Capture the cell that displays the provided text and extract its (x, y) central coordinate. 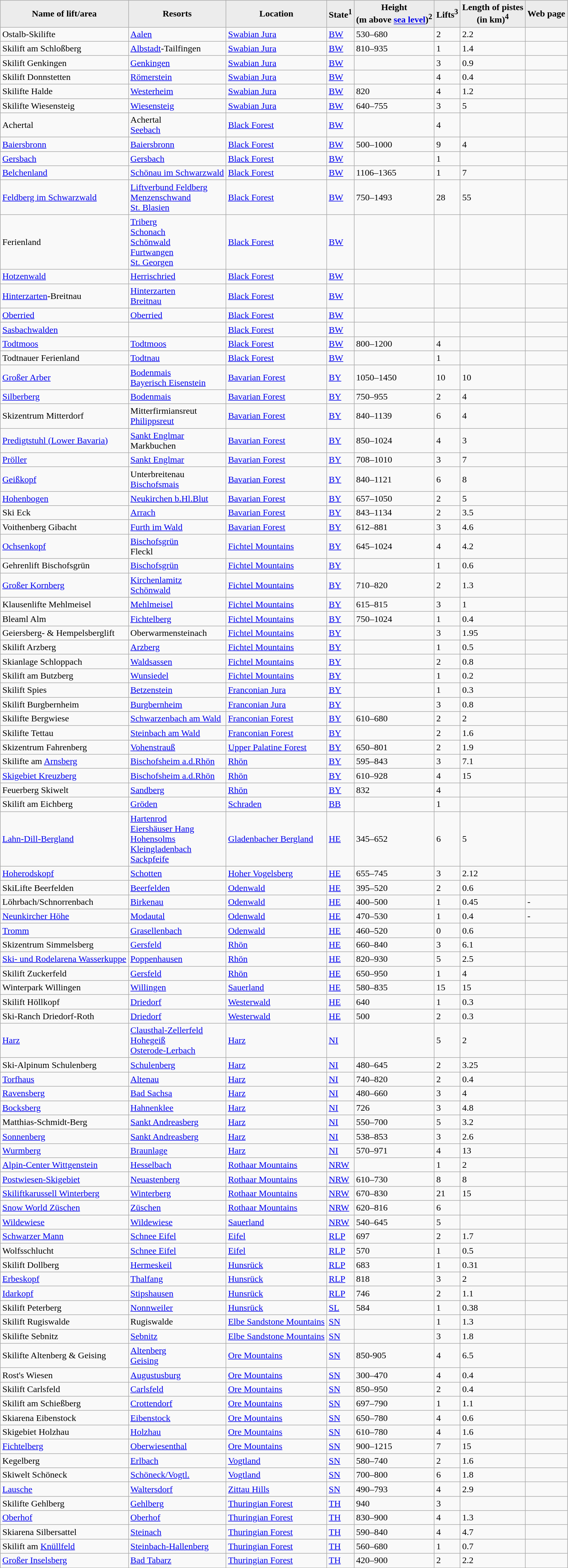
620–816 (394, 1208)
480–660 (394, 1093)
Nonnweiler (177, 1308)
BB (341, 804)
940 (394, 1503)
Skianlage Schloppach (65, 661)
Skizentrum Fahrenberg (65, 747)
HartenrodEiershäuser HangHohensolmsKleingladenbachSackpfeife (177, 839)
Bocksberg (65, 1108)
Albstadt-Tailfingen (177, 48)
Skilift am Schloßberg (65, 48)
800–1200 (394, 344)
Winterberg (177, 1193)
Ochsenkopf (65, 546)
6.5 (493, 1356)
2.12 (493, 873)
0.9 (493, 63)
SL (341, 1308)
Belchenland (65, 173)
9 (447, 144)
Eibenstock (177, 1418)
Skilifte Bergwiese (65, 719)
4.8 (493, 1108)
1.9 (493, 747)
Oberwarmensteinach (177, 633)
Rugiswalde (177, 1322)
Skilifte Wiesensteig (65, 106)
0.45 (493, 902)
Waltersdorf (177, 1489)
Bodenmais (177, 397)
726 (394, 1108)
Großer Inselsberg (65, 1560)
Hoherodskopf (65, 873)
Arrach (177, 513)
Hohenbogen (65, 499)
Wolfsschlucht (65, 1251)
Ski-Alpinum Schulenberg (65, 1065)
746 (394, 1293)
610–680 (394, 719)
590–840 (394, 1532)
2.5 (493, 959)
640 (394, 1002)
Ostalb-Skilifte (65, 34)
Hinterzarten-Breitnau (65, 296)
460–520 (394, 930)
Vohenstrauß (177, 747)
Torfhaus (65, 1079)
Wunsiedel (177, 676)
Hahnenklee (177, 1108)
Todtnauer Ferienland (65, 358)
612–881 (394, 527)
Sebnitz (177, 1336)
Skilifte Sebnitz (65, 1336)
4.2 (493, 546)
500–1000 (394, 144)
Altenau (177, 1079)
Skilifte Tettau (65, 733)
Gladenbacher Bergland (276, 839)
1.4 (493, 48)
Furth im Wald (177, 527)
Steinbach am Wald (177, 733)
708–1010 (394, 460)
818 (394, 1279)
28 (447, 197)
Skiarena Silbersattel (65, 1532)
655–745 (394, 873)
Stipshausen (177, 1293)
1.95 (493, 633)
610–780 (394, 1432)
Grasellenbach (177, 930)
650–950 (394, 973)
Lausche (65, 1489)
Pröller (65, 460)
Neunkircher Höhe (65, 916)
Skilift Dollberg (65, 1265)
AltenbergGeising (177, 1356)
750–1024 (394, 619)
Beerfelden (177, 888)
Skilifte Altenberg & Geising (65, 1356)
580–835 (394, 988)
Bleaml Alm (65, 619)
530–680 (394, 34)
Gröden (177, 804)
Hesselbach (177, 1165)
Idarkopf (65, 1293)
Römerstein (177, 77)
UnterbreitenauBischofsmais (177, 479)
345–652 (394, 839)
Skilift Donnstetten (65, 77)
Sasbachwalden (65, 329)
Skilifte Gehlberg (65, 1503)
Hoher Vogelsberg (276, 873)
900–1215 (394, 1446)
Lahn-Dill-Bergland (65, 839)
KirchenlamitzSchönwald (177, 585)
395–520 (394, 888)
4.7 (493, 1532)
Skiwelt Schöneck (65, 1475)
Mehlmeisel (177, 604)
Skilift am Schießberg (65, 1403)
Web page (546, 14)
0.31 (493, 1265)
Skilift Arzberg (65, 647)
Ferienland (65, 242)
Name of lift/area (65, 14)
Skiarena Eibenstock (65, 1418)
Arzberg (177, 647)
Sankt EnglmarMarkbuchen (177, 440)
Skilift Rugiswalde (65, 1322)
0.7 (493, 1546)
Skilifte am Arnsberg (65, 761)
1050–1450 (394, 377)
560–680 (394, 1546)
640–755 (394, 106)
Hermeskeil (177, 1265)
Burgbernheim (177, 704)
Sankt Englmar (177, 460)
550–700 (394, 1122)
Steinbach-Hallenberg (177, 1546)
Holzhau (177, 1432)
615–815 (394, 604)
Skigebiet Kreuzberg (65, 776)
650–780 (394, 1418)
0.2 (493, 676)
Schönau im Schwarzwald (177, 173)
Predigtstuhl (Lower Bavaria) (65, 440)
610–928 (394, 776)
Voithenberg Gibacht (65, 527)
Matthias-Schmidt-Berg (65, 1122)
Bad Tabarz (177, 1560)
13 (493, 1150)
Skigebiet Holzhau (65, 1432)
Upper Palatine Forest (276, 747)
4.6 (493, 527)
7.1 (493, 761)
Todtnau (177, 358)
Resorts (177, 14)
580–740 (394, 1461)
Westerheim (177, 92)
Bischofsgrün (177, 566)
State1 (341, 14)
Augustusburg (177, 1375)
Skilift Zuckerfeld (65, 973)
0.38 (493, 1308)
3.25 (493, 1065)
740–820 (394, 1079)
3.5 (493, 513)
Winterpark Willingen (65, 988)
683 (394, 1265)
Skilift Genkingen (65, 63)
Sonnenberg (65, 1136)
Location (276, 14)
Geißkopf (65, 479)
Silberberg (65, 397)
500 (394, 1016)
2.9 (493, 1489)
Wiesensteig (177, 106)
21 (447, 1193)
Ski Eck (65, 513)
Schöneck/Vogtl. (177, 1475)
Großer Kornberg (65, 585)
Braunlage (177, 1150)
Skilift Spies (65, 690)
SkiLifte Beerfelden (65, 888)
Tromm (65, 930)
697 (394, 1236)
Neukirchen b.Hl.Blut (177, 499)
610–730 (394, 1179)
Modautal (177, 916)
Herrischried (177, 276)
MitterfirmiansreutPhilippsreut (177, 416)
Achertal (65, 125)
Schraden (276, 804)
Hotzenwald (65, 276)
657–1050 (394, 499)
670–830 (394, 1193)
Skizentrum Simmelsberg (65, 945)
Snow World Züschen (65, 1208)
300–470 (394, 1375)
Height (m above sea level)2 (394, 14)
Skilift Höllkopf (65, 1002)
Postwiesen-Skigebiet (65, 1179)
Skilift Carlsfeld (65, 1389)
Clausthal-ZellerfeldHohegeißOsterode-Lerbach (177, 1041)
Schwarzenbach am Wald (177, 719)
2.6 (493, 1136)
820 (394, 92)
Skilift am Eichberg (65, 804)
660–840 (394, 945)
Erbeskopf (65, 1279)
830–900 (394, 1518)
Schotten (177, 873)
HinterzartenBreitnau (177, 296)
6.1 (493, 945)
Liftverbund FeldbergMenzenschwandSt. Blasien (177, 197)
Carlsfeld (177, 1389)
710–820 (394, 585)
Zittau Hills (276, 1489)
832 (394, 790)
Skilift am Butzberg (65, 676)
Betzenstein (177, 690)
Schwarzer Mann (65, 1236)
750–1493 (394, 197)
Geiersberg- & Hempelsberglift (65, 633)
Poppenhausen (177, 959)
538–853 (394, 1136)
1106–1365 (394, 173)
840–1139 (394, 416)
Skilift Burgbernheim (65, 704)
570–971 (394, 1150)
700–800 (394, 1475)
0 (447, 930)
Skilift am Knüllfeld (65, 1546)
Lifts3 (447, 14)
540–645 (394, 1222)
Waldsassen (177, 661)
Züschen (177, 1208)
Skilift Peterberg (65, 1308)
850–950 (394, 1389)
480–645 (394, 1065)
Length of pistes (in km)4 (493, 14)
Willingen (177, 988)
470–530 (394, 916)
Feldberg im Schwarzwald (65, 197)
Löhrbach/Schnorrenbach (65, 902)
Ski- und Rodelarena Wasserkuppe (65, 959)
Genkingen (177, 63)
820–930 (394, 959)
584 (394, 1308)
Erlbach (177, 1461)
BischofsgrünFleckl (177, 546)
Aalen (177, 34)
Crottendorf (177, 1403)
Feuerberg Skiwelt (65, 790)
697–790 (394, 1403)
850–1024 (394, 440)
840–1121 (394, 479)
750–955 (394, 397)
595–843 (394, 761)
Gehrenlift Bischofsgrün (65, 566)
570 (394, 1251)
Oberwiesenthal (177, 1446)
Sandberg (177, 790)
Skilifte Halde (65, 92)
843–1134 (394, 513)
55 (493, 197)
Bad Sachsa (177, 1093)
Großer Arber (65, 377)
Ski-Ranch Driedorf-Roth (65, 1016)
Birkenau (177, 902)
1.7 (493, 1236)
850-905 (394, 1356)
400–500 (394, 902)
Gehlberg (177, 1503)
490–793 (394, 1489)
645–1024 (394, 546)
Rost's Wiesen (65, 1375)
Neuastenberg (177, 1179)
3.2 (493, 1122)
810–935 (394, 48)
420–900 (394, 1560)
Kegelberg (65, 1461)
1.2 (493, 92)
Skizentrum Mitterdorf (65, 416)
Klausenlifte Mehlmeisel (65, 604)
650–801 (394, 747)
Alpin-Center Wittgenstein (65, 1165)
TribergSchonachSchönwaldFurtwangenSt. Georgen (177, 242)
Skiliftkarussell Winterberg (65, 1193)
Thalfang (177, 1279)
Ravensberg (65, 1093)
BodenmaisBayerisch Eisenstein (177, 377)
Schulenberg (177, 1065)
Wurmberg (65, 1150)
AchertalSeebach (177, 125)
Steinach (177, 1532)
